Return [X, Y] of the center of cell containing provided text 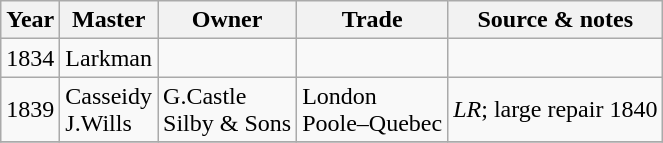
Master [109, 20]
Owner [228, 20]
LondonPoole–Quebec [372, 110]
1839 [30, 110]
Source & notes [556, 20]
CasseidyJ.Wills [109, 110]
1834 [30, 58]
Larkman [109, 58]
Year [30, 20]
LR; large repair 1840 [556, 110]
G.CastleSilby & Sons [228, 110]
Trade [372, 20]
